Identify which cell holds the provided text, then report its (x, y) central coordinate. 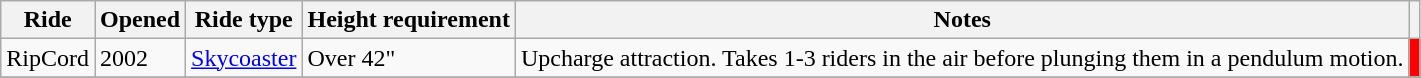
Skycoaster (244, 58)
Upcharge attraction. Takes 1-3 riders in the air before plunging them in a pendulum motion. (962, 58)
Over 42" (408, 58)
Ride (48, 20)
Ride type (244, 20)
Notes (962, 20)
2002 (140, 58)
Height requirement (408, 20)
RipCord (48, 58)
Opened (140, 20)
